Search for the cell housing the specified text and yield its [x, y] center coordinate. 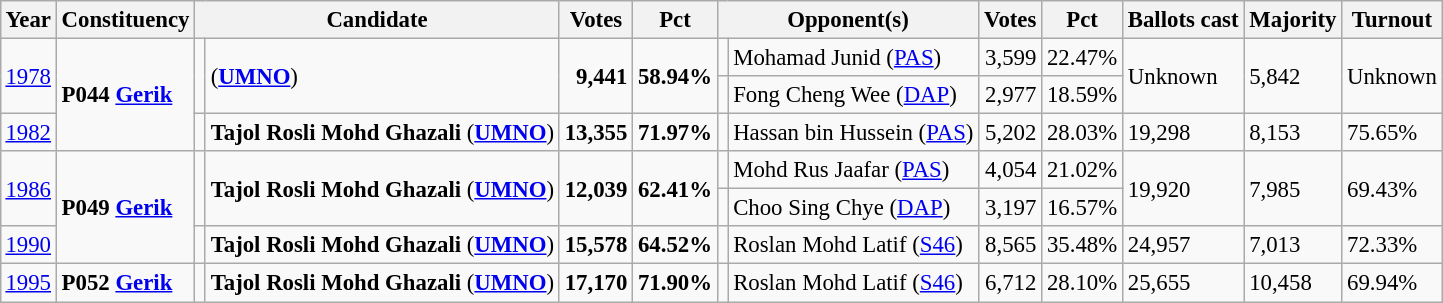
69.43% [1392, 188]
Mohd Rus Jaafar (PAS) [854, 170]
24,957 [1182, 245]
1978 [28, 76]
1995 [28, 283]
P052 Gerik [125, 283]
71.97% [676, 133]
Year [28, 20]
Candidate [378, 20]
72.33% [1392, 245]
Ballots cast [1182, 20]
58.94% [676, 76]
P044 Gerik [125, 94]
7,013 [1293, 245]
Hassan bin Hussein (PAS) [854, 133]
10,458 [1293, 283]
Opponent(s) [848, 20]
35.48% [1082, 245]
7,985 [1293, 188]
Choo Sing Chye (DAP) [854, 208]
15,578 [596, 245]
3,197 [1010, 208]
2,977 [1010, 95]
17,170 [596, 283]
1982 [28, 133]
8,153 [1293, 133]
28.03% [1082, 133]
62.41% [676, 188]
1990 [28, 245]
3,599 [1010, 57]
28.10% [1082, 283]
21.02% [1082, 170]
Constituency [125, 20]
Fong Cheng Wee (DAP) [854, 95]
75.65% [1392, 133]
5,842 [1293, 76]
64.52% [676, 245]
19,298 [1182, 133]
9,441 [596, 76]
(UMNO) [382, 76]
Majority [1293, 20]
18.59% [1082, 95]
22.47% [1082, 57]
19,920 [1182, 188]
25,655 [1182, 283]
5,202 [1010, 133]
12,039 [596, 188]
1986 [28, 188]
71.90% [676, 283]
69.94% [1392, 283]
4,054 [1010, 170]
13,355 [596, 133]
16.57% [1082, 208]
P049 Gerik [125, 208]
Turnout [1392, 20]
8,565 [1010, 245]
Mohamad Junid (PAS) [854, 57]
6,712 [1010, 283]
